Pinpoint the cell where the given text exists, returning its (x, y) midpoint coordinate. 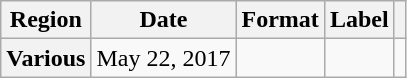
Various (46, 58)
Date (164, 20)
Region (46, 20)
Label (359, 20)
Format (280, 20)
May 22, 2017 (164, 58)
